Search for the cell housing the specified text and yield its [x, y] center coordinate. 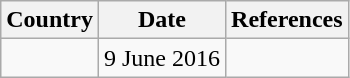
Date [162, 20]
9 June 2016 [162, 58]
References [288, 20]
Country [50, 20]
